Pinpoint the cell where the given text exists, returning its (x, y) midpoint coordinate. 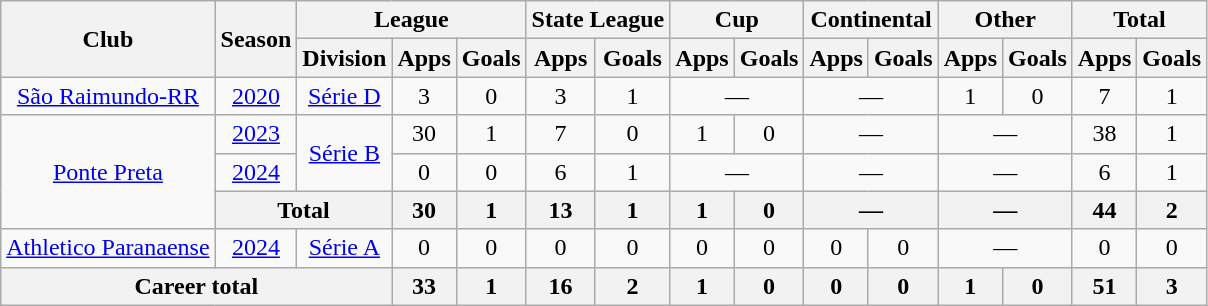
44 (1104, 210)
Ponte Preta (108, 172)
Série B (344, 153)
Continental (871, 20)
Club (108, 39)
38 (1104, 134)
13 (560, 210)
2020 (256, 96)
Cup (737, 20)
State League (598, 20)
51 (1104, 286)
Série D (344, 96)
2023 (256, 134)
16 (560, 286)
Other (1005, 20)
Season (256, 39)
Career total (196, 286)
São Raimundo-RR (108, 96)
Série A (344, 248)
33 (424, 286)
League (412, 20)
Division (344, 58)
Athletico Paranaense (108, 248)
